Search for the cell housing the specified text and yield its (x, y) center coordinate. 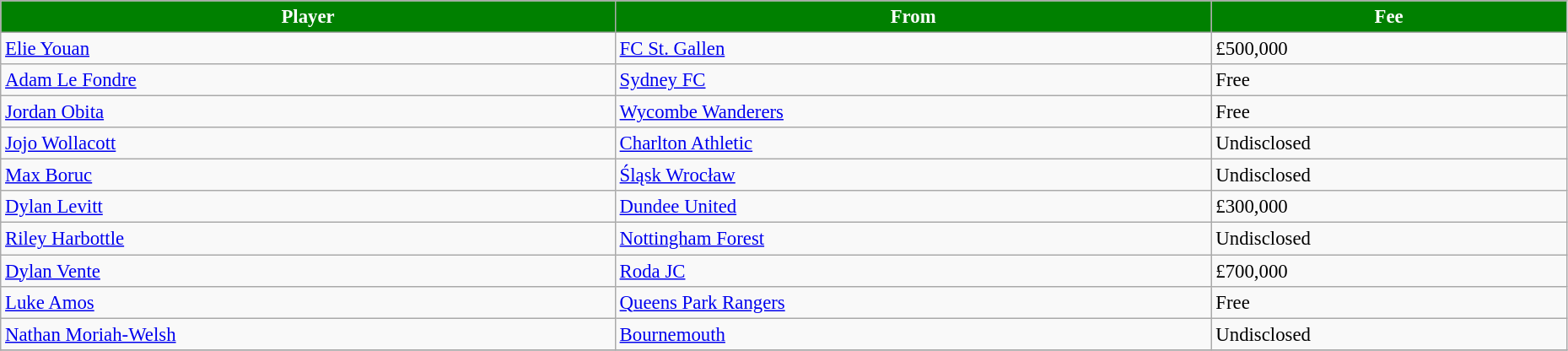
Dylan Vente (309, 271)
Adam Le Fondre (309, 80)
£300,000 (1388, 207)
Bournemouth (913, 334)
Wycombe Wanderers (913, 112)
Player (309, 17)
Nottingham Forest (913, 239)
Jojo Wollacott (309, 143)
FC St. Gallen (913, 49)
Luke Amos (309, 302)
Charlton Athletic (913, 143)
Queens Park Rangers (913, 302)
Śląsk Wrocław (913, 175)
Dundee United (913, 207)
Dylan Levitt (309, 207)
Roda JC (913, 271)
£700,000 (1388, 271)
Max Boruc (309, 175)
£500,000 (1388, 49)
Fee (1388, 17)
Nathan Moriah-Welsh (309, 334)
From (913, 17)
Sydney FC (913, 80)
Elie Youan (309, 49)
Jordan Obita (309, 112)
Riley Harbottle (309, 239)
